Determine the [X, Y] coordinate at the center of the cell enclosing the given text.  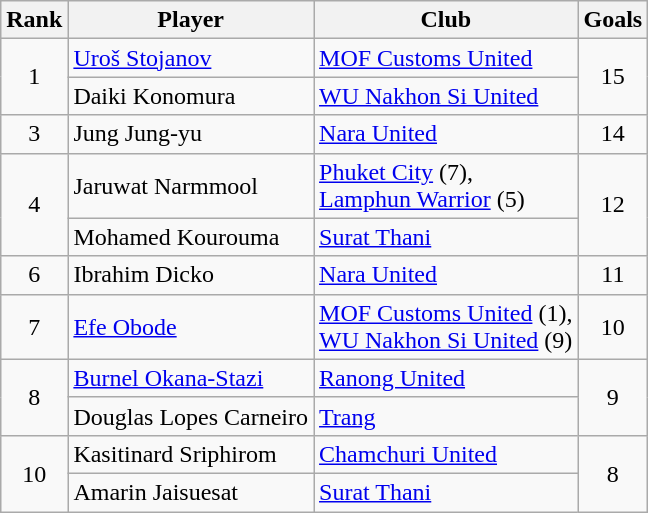
11 [613, 275]
3 [34, 134]
Club [446, 20]
Phuket City (7), Lamphun Warrior (5) [446, 186]
Daiki Konomura [191, 96]
MOF Customs United (1),WU Nakhon Si United (9) [446, 326]
Mohamed Kourouma [191, 237]
Rank [34, 20]
Kasitinard Sriphirom [191, 454]
WU Nakhon Si United [446, 96]
Goals [613, 20]
14 [613, 134]
Chamchuri United [446, 454]
Burnel Okana-Stazi [191, 378]
Ranong United [446, 378]
1 [34, 77]
12 [613, 204]
Jaruwat Narmmool [191, 186]
Efe Obode [191, 326]
Ibrahim Dicko [191, 275]
6 [34, 275]
7 [34, 326]
Uroš Stojanov [191, 58]
Amarin Jaisuesat [191, 492]
Jung Jung-yu [191, 134]
15 [613, 77]
Player [191, 20]
4 [34, 204]
9 [613, 397]
Trang [446, 416]
MOF Customs United [446, 58]
Douglas Lopes Carneiro [191, 416]
